Search for the cell housing the specified text and yield its (X, Y) center coordinate. 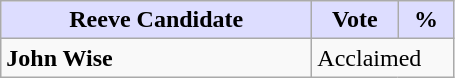
Reeve Candidate (156, 20)
John Wise (156, 58)
Acclaimed (383, 58)
Vote (355, 20)
% (426, 20)
